Search for the cell housing the specified text and yield its [X, Y] center coordinate. 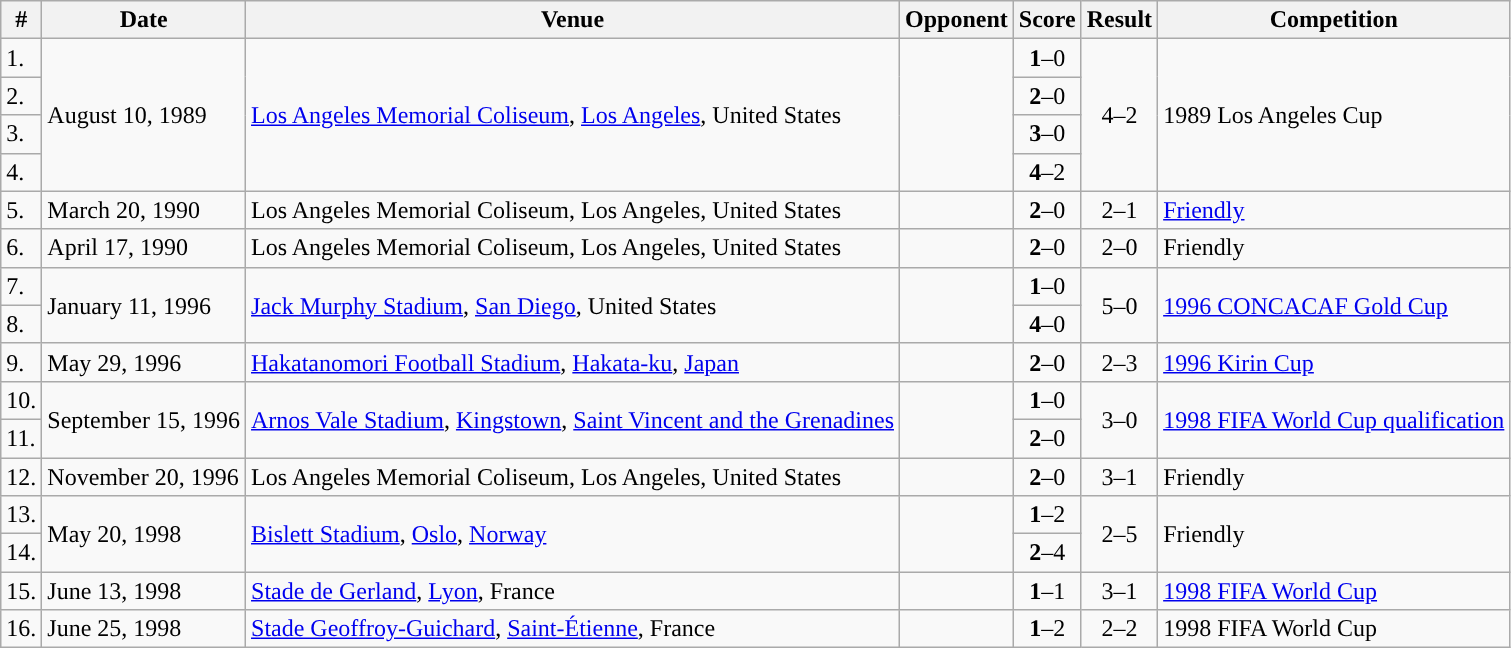
Arnos Vale Stadium, Kingstown, Saint Vincent and the Grenadines [573, 419]
9. [22, 362]
6. [22, 248]
April 17, 1990 [144, 248]
May 29, 1996 [144, 362]
Stade de Gerland, Lyon, France [573, 591]
5–0 [1119, 305]
13. [22, 515]
August 10, 1989 [144, 115]
3. [22, 134]
November 20, 1996 [144, 477]
1989 Los Angeles Cup [1334, 115]
16. [22, 629]
2–1 [1119, 210]
March 20, 1990 [144, 210]
January 11, 1996 [144, 305]
1998 FIFA World Cup qualification [1334, 419]
May 20, 1998 [144, 534]
# [22, 20]
1996 Kirin Cup [1334, 362]
2. [22, 96]
5. [22, 210]
September 15, 1996 [144, 419]
Date [144, 20]
June 13, 1998 [144, 591]
Venue [573, 20]
Competition [1334, 20]
Result [1119, 20]
4–0 [1047, 324]
10. [22, 400]
2–3 [1119, 362]
12. [22, 477]
Jack Murphy Stadium, San Diego, United States [573, 305]
8. [22, 324]
2–4 [1047, 553]
Opponent [957, 20]
7. [22, 286]
1996 CONCACAF Gold Cup [1334, 305]
June 25, 1998 [144, 629]
2–5 [1119, 534]
11. [22, 438]
15. [22, 591]
Stade Geoffroy-Guichard, Saint-Étienne, France [573, 629]
Hakatanomori Football Stadium, Hakata-ku, Japan [573, 362]
14. [22, 553]
Score [1047, 20]
4. [22, 172]
1. [22, 58]
1–1 [1047, 591]
2–2 [1119, 629]
Bislett Stadium, Oslo, Norway [573, 534]
